Provide the (x, y) coordinate of the cell's center where the given text is located.  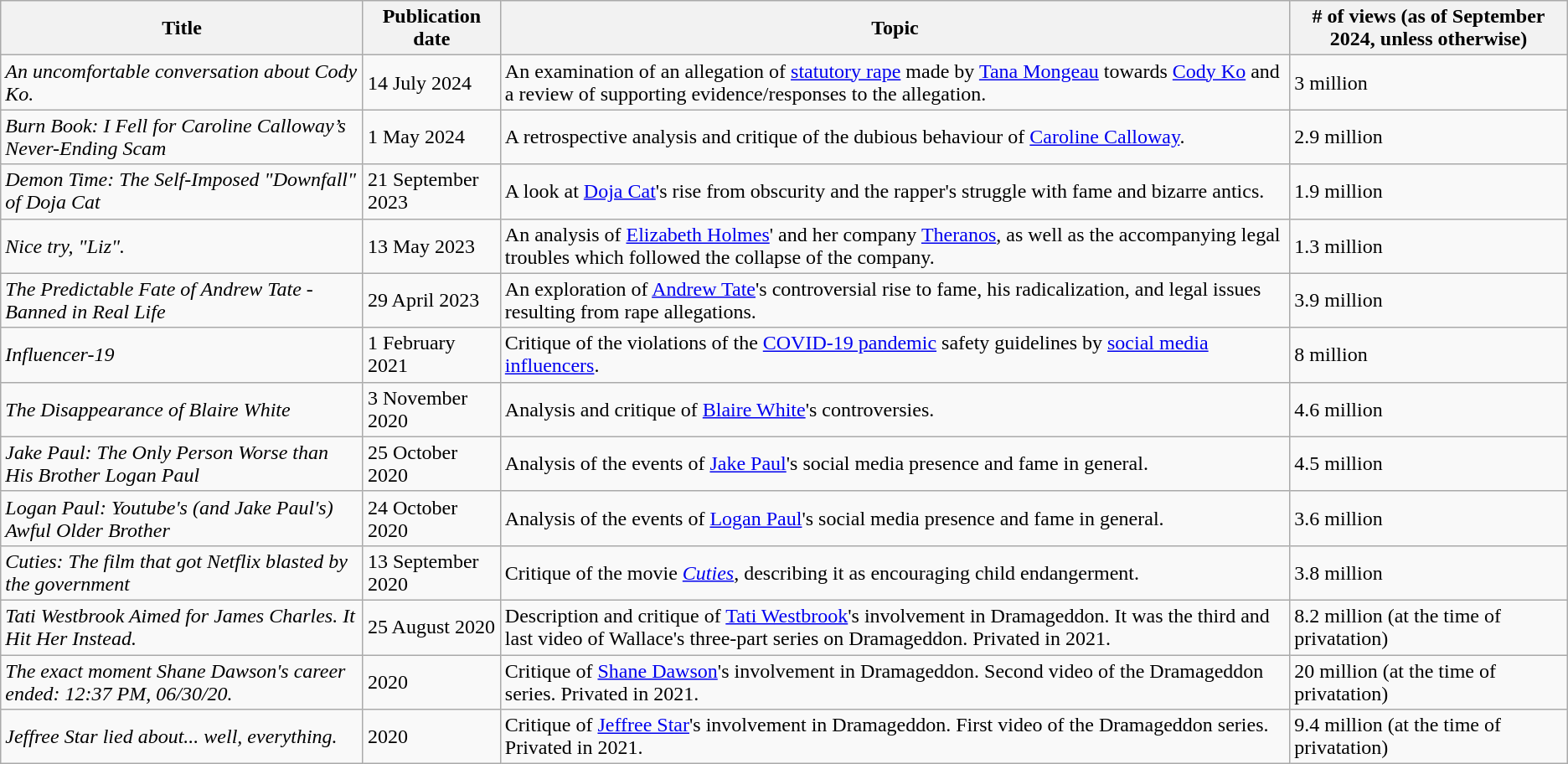
4.5 million (1429, 464)
9.4 million (at the time of privatation) (1429, 737)
Topic (895, 28)
14 July 2024 (431, 82)
21 September 2023 (431, 191)
Publication date (431, 28)
1.9 million (1429, 191)
A retrospective analysis and critique of the dubious behaviour of Caroline Calloway. (895, 137)
Tati Westbrook Aimed for James Charles. It Hit Her Instead. (183, 627)
Logan Paul: Youtube's (and Jake Paul's) Awful Older Brother (183, 518)
Analysis of the events of Logan Paul's social media presence and fame in general. (895, 518)
Burn Book: I Fell for Caroline Calloway’s Never-Ending Scam (183, 137)
Critique of the movie Cuties, describing it as encouraging child endangerment. (895, 573)
Critique of the violations of the COVID-19 pandemic safety guidelines by social media influencers. (895, 355)
2.9 million (1429, 137)
13 May 2023 (431, 246)
The Disappearance of Blaire White (183, 409)
1.3 million (1429, 246)
Analysis of the events of Jake Paul's social media presence and fame in general. (895, 464)
24 October 2020 (431, 518)
3 November 2020 (431, 409)
Influencer-19 (183, 355)
3 million (1429, 82)
29 April 2023 (431, 300)
An analysis of Elizabeth Holmes' and her company Theranos, as well as the accompanying legal troubles which followed the collapse of the company. (895, 246)
Jeffree Star lied about... well, everything. (183, 737)
Cuties: The film that got Netflix blasted by the government (183, 573)
An exploration of Andrew Tate's controversial rise to fame, his radicalization, and legal issues resulting from rape allegations. (895, 300)
25 August 2020 (431, 627)
20 million (at the time of privatation) (1429, 682)
8.2 million (at the time of privatation) (1429, 627)
The Predictable Fate of Andrew Tate - Banned in Real Life (183, 300)
Critique of Jeffree Star's involvement in Dramageddon. First video of the Dramageddon series. Privated in 2021. (895, 737)
Jake Paul: The Only Person Worse than His Brother Logan Paul (183, 464)
# of views (as of September 2024, unless otherwise) (1429, 28)
8 million (1429, 355)
3.8 million (1429, 573)
1 February 2021 (431, 355)
Analysis and critique of Blaire White's controversies. (895, 409)
1 May 2024 (431, 137)
Title (183, 28)
3.9 million (1429, 300)
13 September 2020 (431, 573)
A look at Doja Cat's rise from obscurity and the rapper's struggle with fame and bizarre antics. (895, 191)
25 October 2020 (431, 464)
Demon Time: The Self-Imposed "Downfall" of Doja Cat (183, 191)
The exact moment Shane Dawson's career ended: 12:37 PM, 06/30/20. (183, 682)
3.6 million (1429, 518)
4.6 million (1429, 409)
Nice try, "Liz". (183, 246)
Critique of Shane Dawson's involvement in Dramageddon. Second video of the Dramageddon series. Privated in 2021. (895, 682)
An uncomfortable conversation about Cody Ko. (183, 82)
